Locate the cell with the specified text and output its [x, y] center coordinate. 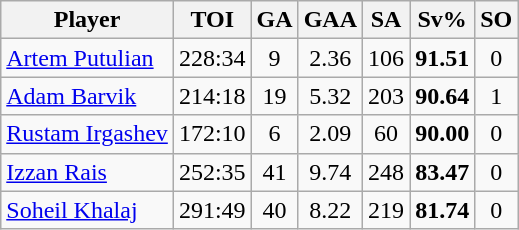
19 [274, 96]
214:18 [212, 96]
GAA [330, 20]
Soheil Khalaj [88, 210]
203 [386, 96]
81.74 [442, 210]
2.36 [330, 58]
Adam Barvik [88, 96]
228:34 [212, 58]
252:35 [212, 172]
GA [274, 20]
60 [386, 134]
8.22 [330, 210]
2.09 [330, 134]
40 [274, 210]
6 [274, 134]
Izzan Rais [88, 172]
248 [386, 172]
Player [88, 20]
Artem Putulian [88, 58]
5.32 [330, 96]
91.51 [442, 58]
291:49 [212, 210]
TOI [212, 20]
Sv% [442, 20]
41 [274, 172]
Rustam Irgashev [88, 134]
9 [274, 58]
1 [496, 96]
90.64 [442, 96]
SA [386, 20]
9.74 [330, 172]
83.47 [442, 172]
90.00 [442, 134]
SO [496, 20]
106 [386, 58]
219 [386, 210]
172:10 [212, 134]
